Output the [X, Y] coordinate of the center of the cell containing the given text.  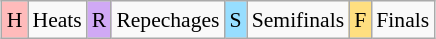
Finals [402, 20]
S [236, 20]
H [15, 20]
Repechages [168, 20]
Semifinals [298, 20]
F [360, 20]
R [100, 20]
Heats [58, 20]
